Output the (X, Y) coordinate of the center of the cell containing the given text.  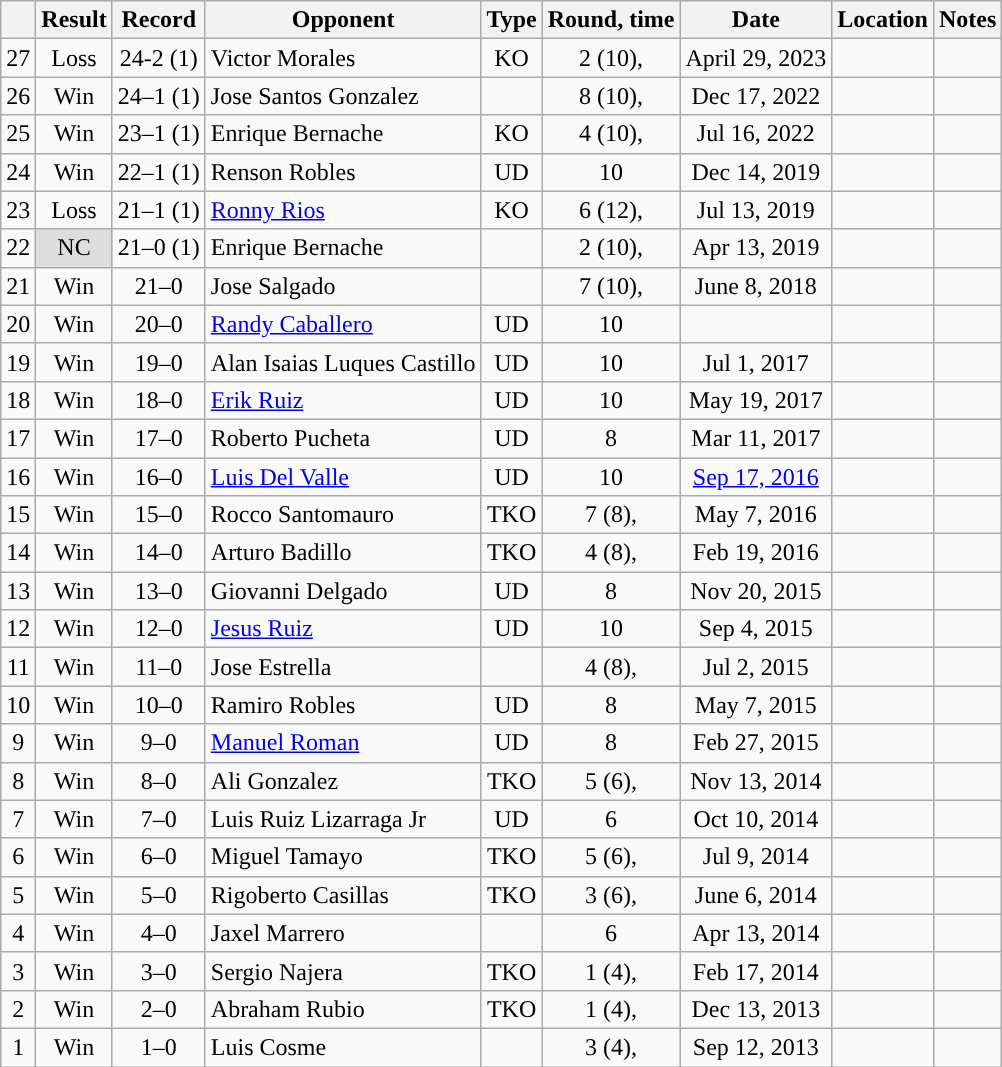
11 (18, 667)
17–0 (158, 438)
3–0 (158, 971)
24 (18, 172)
21–0 (1) (158, 248)
Jose Estrella (343, 667)
Notes (967, 20)
Randy Caballero (343, 324)
Luis Del Valle (343, 477)
Feb 27, 2015 (756, 743)
17 (18, 438)
Jul 1, 2017 (756, 362)
Opponent (343, 20)
Feb 17, 2014 (756, 971)
4 (10), (611, 134)
Miguel Tamayo (343, 857)
5 (18, 895)
Luis Cosme (343, 1047)
22 (18, 248)
8 (10), (611, 96)
Jul 2, 2015 (756, 667)
27 (18, 58)
23–1 (1) (158, 134)
12–0 (158, 629)
Giovanni Delgado (343, 591)
14 (18, 553)
24–1 (1) (158, 96)
26 (18, 96)
April 29, 2023 (756, 58)
9 (18, 743)
Ali Gonzalez (343, 781)
Sergio Najera (343, 971)
20 (18, 324)
June 6, 2014 (756, 895)
15 (18, 515)
21–0 (158, 286)
Oct 10, 2014 (756, 819)
15–0 (158, 515)
May 7, 2015 (756, 705)
2–0 (158, 1009)
13–0 (158, 591)
Jose Santos Gonzalez (343, 96)
19–0 (158, 362)
Jesus Ruiz (343, 629)
11–0 (158, 667)
Ramiro Robles (343, 705)
May 19, 2017 (756, 400)
1 (18, 1047)
Date (756, 20)
Sep 17, 2016 (756, 477)
Jul 13, 2019 (756, 210)
3 (4), (611, 1047)
3 (6), (611, 895)
13 (18, 591)
Nov 13, 2014 (756, 781)
Location (883, 20)
Apr 13, 2019 (756, 248)
7 (18, 819)
Victor Morales (343, 58)
Abraham Rubio (343, 1009)
Erik Ruiz (343, 400)
Luis Ruiz Lizarraga Jr (343, 819)
4 (18, 933)
Type (512, 20)
Dec 17, 2022 (756, 96)
1–0 (158, 1047)
19 (18, 362)
Mar 11, 2017 (756, 438)
21–1 (1) (158, 210)
Feb 19, 2016 (756, 553)
Arturo Badillo (343, 553)
Apr 13, 2014 (756, 933)
6 (12), (611, 210)
18 (18, 400)
16 (18, 477)
Alan Isaias Luques Castillo (343, 362)
4–0 (158, 933)
Record (158, 20)
9–0 (158, 743)
16–0 (158, 477)
7–0 (158, 819)
Jose Salgado (343, 286)
2 (18, 1009)
5–0 (158, 895)
June 8, 2018 (756, 286)
Ronny Rios (343, 210)
Jul 16, 2022 (756, 134)
14–0 (158, 553)
22–1 (1) (158, 172)
Roberto Pucheta (343, 438)
Sep 12, 2013 (756, 1047)
20–0 (158, 324)
3 (18, 971)
Renson Robles (343, 172)
Nov 20, 2015 (756, 591)
24-2 (1) (158, 58)
10–0 (158, 705)
Dec 13, 2013 (756, 1009)
7 (8), (611, 515)
8–0 (158, 781)
23 (18, 210)
Jaxel Marrero (343, 933)
21 (18, 286)
Sep 4, 2015 (756, 629)
Dec 14, 2019 (756, 172)
Rocco Santomauro (343, 515)
7 (10), (611, 286)
Round, time (611, 20)
6–0 (158, 857)
NC (74, 248)
Rigoberto Casillas (343, 895)
25 (18, 134)
18–0 (158, 400)
Manuel Roman (343, 743)
May 7, 2016 (756, 515)
Jul 9, 2014 (756, 857)
12 (18, 629)
Result (74, 20)
